Return the (X, Y) coordinate for the center point of the cell that contains the specified text.  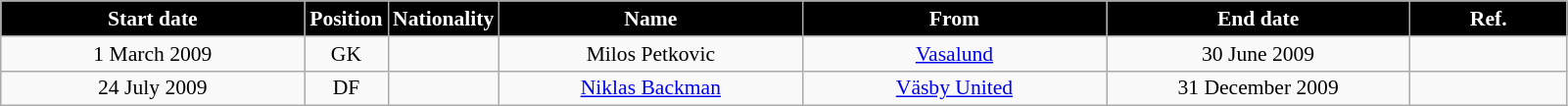
1 March 2009 (153, 54)
From (954, 19)
Position (347, 19)
31 December 2009 (1259, 88)
Niklas Backman (650, 88)
Nationality (443, 19)
End date (1259, 19)
Name (650, 19)
DF (347, 88)
Milos Petkovic (650, 54)
Ref. (1489, 19)
Start date (153, 19)
24 July 2009 (153, 88)
Vasalund (954, 54)
GK (347, 54)
Väsby United (954, 88)
30 June 2009 (1259, 54)
